Scan for the cell matching the given text and deliver its [X, Y] coordinate at center. 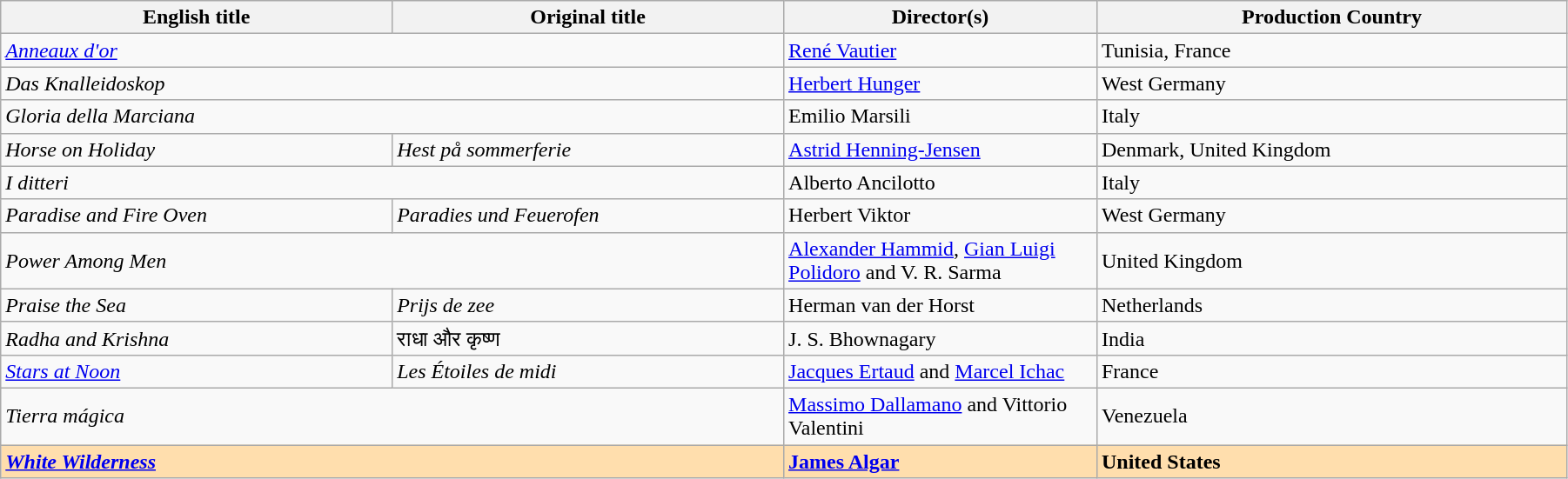
Paradise and Fire Oven [197, 216]
United States [1331, 462]
Alberto Ancilotto [941, 183]
René Vautier [941, 50]
James Algar [941, 462]
राधा और कृष्ण [588, 338]
Prijs de zee [588, 305]
Les Étoiles de midi [588, 371]
Paradies und Feuerofen [588, 216]
I ditteri [392, 183]
Emilio Marsili [941, 116]
Stars at Noon [197, 371]
Original title [588, 17]
Hest på sommerferie [588, 150]
United Kingdom [1331, 261]
White Wilderness [392, 462]
Alexander Hammid, Gian Luigi Polidoro and V. R. Sarma [941, 261]
Jacques Ertaud and Marcel Ichac [941, 371]
Gloria della Marciana [392, 116]
Astrid Henning-Jensen [941, 150]
France [1331, 371]
Praise the Sea [197, 305]
English title [197, 17]
Herman van der Horst [941, 305]
Tierra mágica [392, 416]
Netherlands [1331, 305]
Herbert Hunger [941, 83]
Anneaux d'or [392, 50]
Horse on Holiday [197, 150]
Radha and Krishna [197, 338]
Denmark, United Kingdom [1331, 150]
Power Among Men [392, 261]
India [1331, 338]
Das Knalleidoskop [392, 83]
Tunisia, France [1331, 50]
Massimo Dallamano and Vittorio Valentini [941, 416]
Venezuela [1331, 416]
Director(s) [941, 17]
J. S. Bhownagary [941, 338]
Production Country [1331, 17]
Herbert Viktor [941, 216]
